For the text-containing cell, return its midpoint in [x, y] coordinate format. 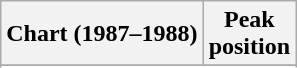
Chart (1987–1988) [102, 34]
Peakposition [249, 34]
